Return [X, Y] of the center of cell containing provided text 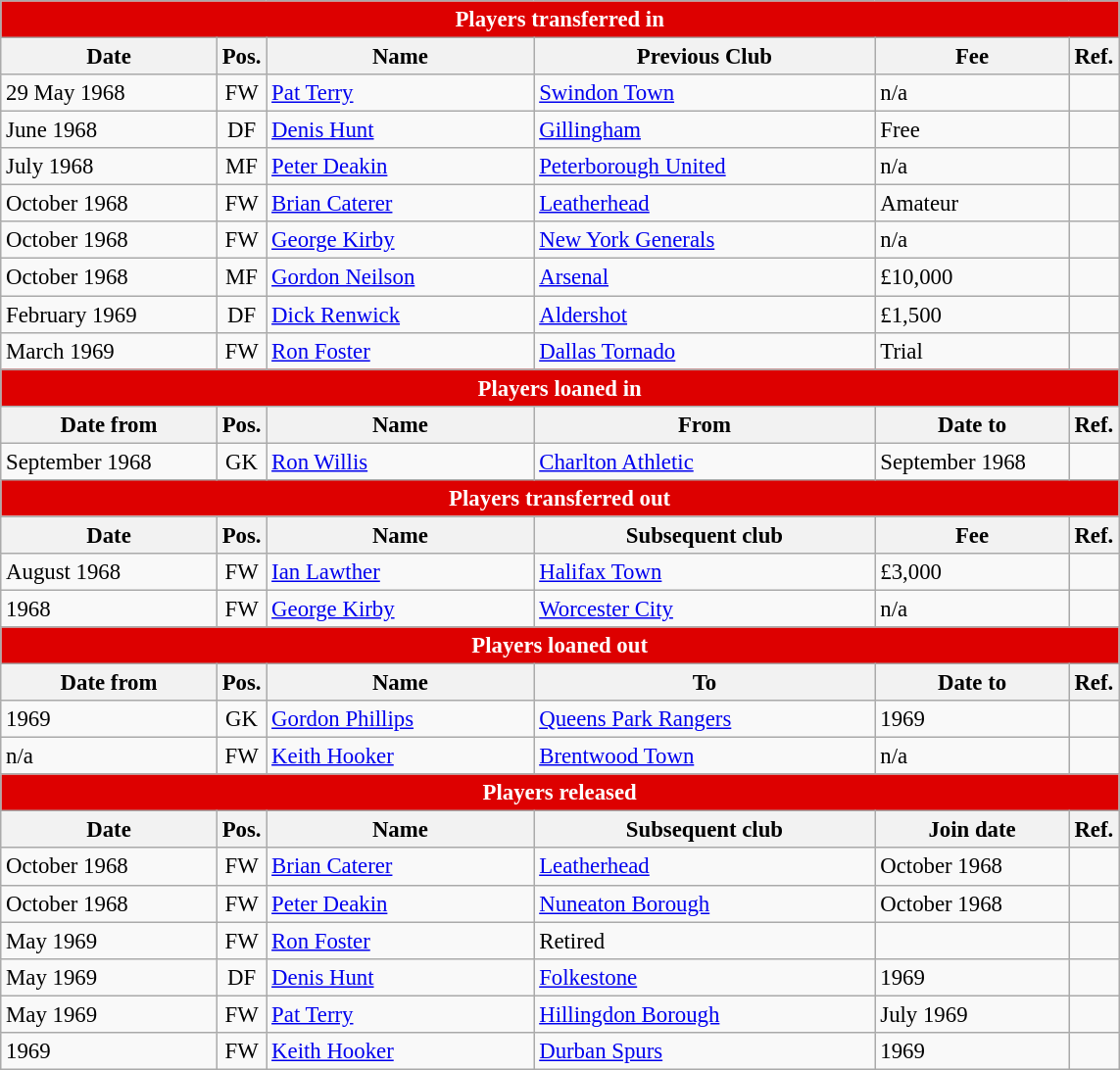
Dick Renwick [400, 315]
New York Generals [705, 240]
Halifax Town [705, 572]
Gillingham [705, 130]
£10,000 [972, 277]
Ian Lawther [400, 572]
£3,000 [972, 572]
Dallas Tornado [705, 351]
Players released [560, 793]
Brentwood Town [705, 756]
Players transferred in [560, 20]
Retired [705, 941]
Hillingdon Borough [705, 1014]
Folkestone [705, 977]
Players transferred out [560, 499]
29 May 1968 [110, 93]
Arsenal [705, 277]
Queens Park Rangers [705, 719]
£1,500 [972, 315]
Free [972, 130]
July 1969 [972, 1014]
Amateur [972, 204]
August 1968 [110, 572]
Trial [972, 351]
Charlton Athletic [705, 462]
Gordon Phillips [400, 719]
Previous Club [705, 57]
Gordon Neilson [400, 277]
Ron Willis [400, 462]
Worcester City [705, 608]
July 1968 [110, 167]
Peterborough United [705, 167]
Swindon Town [705, 93]
1968 [110, 608]
Aldershot [705, 315]
February 1969 [110, 315]
To [705, 683]
June 1968 [110, 130]
Durban Spurs [705, 1051]
Join date [972, 830]
March 1969 [110, 351]
Nuneaton Borough [705, 903]
Players loaned out [560, 646]
From [705, 424]
Players loaned in [560, 388]
